Locate the cell with the specified text and output its [x, y] center coordinate. 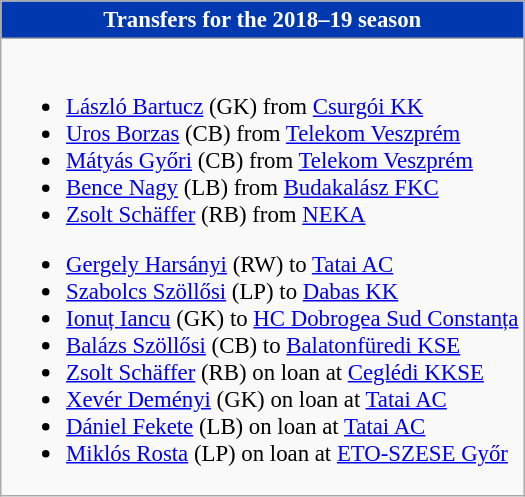
Transfers for the 2018–19 season [262, 20]
